Detect which cell encompasses the target text, then output its (X, Y) center coordinate. 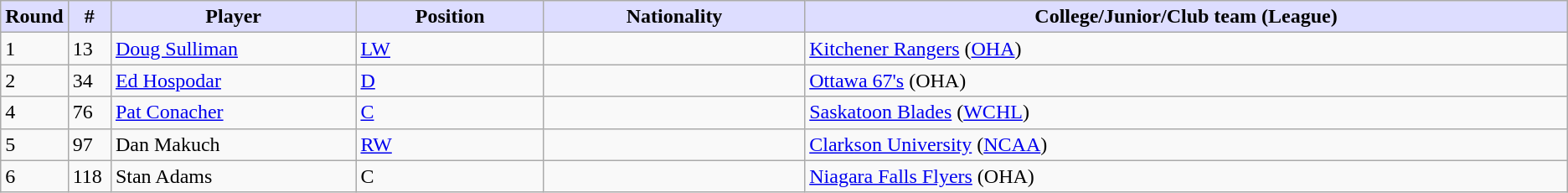
97 (89, 144)
College/Junior/Club team (League) (1186, 17)
Doug Sulliman (233, 49)
Kitchener Rangers (OHA) (1186, 49)
Pat Conacher (233, 112)
Dan Makuch (233, 144)
Nationality (673, 17)
6 (34, 176)
76 (89, 112)
Clarkson University (NCAA) (1186, 144)
LW (450, 49)
13 (89, 49)
RW (450, 144)
118 (89, 176)
# (89, 17)
1 (34, 49)
Ed Hospodar (233, 81)
Ottawa 67's (OHA) (1186, 81)
Round (34, 17)
2 (34, 81)
Player (233, 17)
Position (450, 17)
Saskatoon Blades (WCHL) (1186, 112)
5 (34, 144)
D (450, 81)
4 (34, 112)
Niagara Falls Flyers (OHA) (1186, 176)
Stan Adams (233, 176)
34 (89, 81)
